Find where the given text appears and provide that cell's center as [x, y] coordinate. 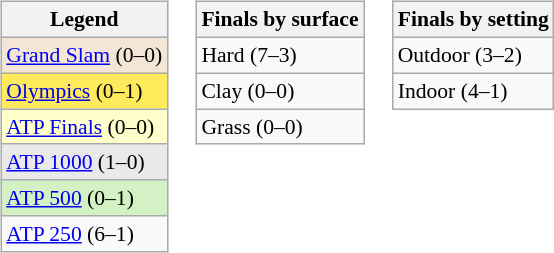
ATP Finals (0–0) [84, 127]
Indoor (4–1) [474, 91]
Grand Slam (0–0) [84, 55]
Hard (7–3) [280, 55]
Legend [84, 20]
Finals by setting [474, 20]
Olympics (0–1) [84, 91]
Finals by surface [280, 20]
ATP 500 (0–1) [84, 198]
Grass (0–0) [280, 127]
Outdoor (3–2) [474, 55]
ATP 1000 (1–0) [84, 162]
Clay (0–0) [280, 91]
ATP 250 (6–1) [84, 234]
